Detect which cell encompasses the target text, then output its (x, y) center coordinate. 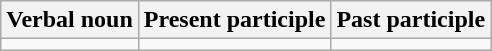
Past participle (411, 20)
Present participle (234, 20)
Verbal noun (70, 20)
